Scan for the cell matching the given text and deliver its [x, y] coordinate at center. 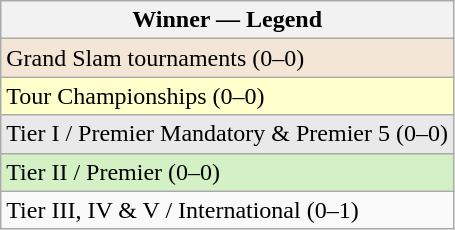
Grand Slam tournaments (0–0) [228, 58]
Tour Championships (0–0) [228, 96]
Tier II / Premier (0–0) [228, 172]
Tier III, IV & V / International (0–1) [228, 210]
Tier I / Premier Mandatory & Premier 5 (0–0) [228, 134]
Winner — Legend [228, 20]
